Return the [X, Y] coordinate for the center point of the cell that contains the specified text.  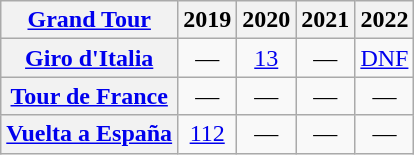
2019 [208, 20]
2022 [384, 20]
2021 [326, 20]
2020 [266, 20]
Grand Tour [90, 20]
Tour de France [90, 96]
Vuelta a España [90, 134]
13 [266, 58]
DNF [384, 58]
Giro d'Italia [90, 58]
112 [208, 134]
